Search for the cell housing the specified text and yield its [X, Y] center coordinate. 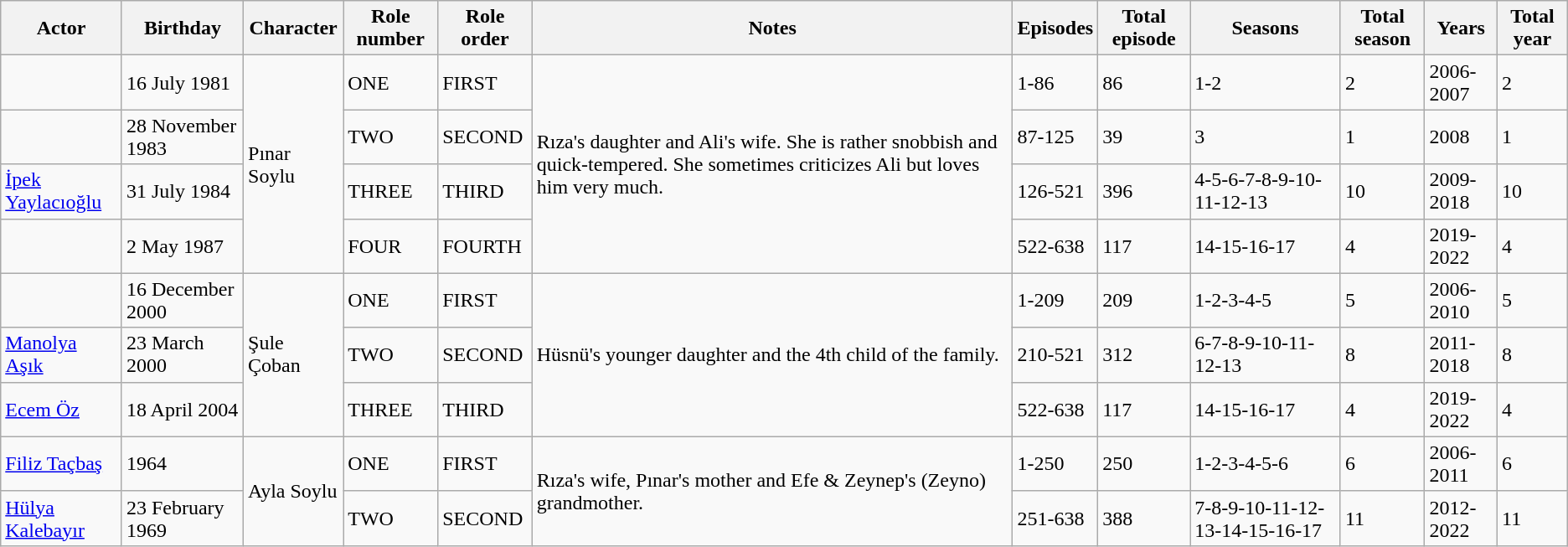
87-125 [1055, 137]
23 March 2000 [183, 355]
6-7-8-9-10-11-12-13 [1266, 355]
Role number [390, 28]
1-250 [1055, 464]
Filiz Taçbaş [62, 464]
7-8-9-10-11-12-13-14-15-16-17 [1266, 518]
Ayla Soylu [293, 491]
312 [1144, 355]
Hülya Kalebayır [62, 518]
28 November 1983 [183, 137]
Manolya Aşık [62, 355]
Character [293, 28]
Hüsnü's younger daughter and the 4th child of the family. [772, 355]
1-2 [1266, 82]
4-5-6-7-8-9-10-11-12-13 [1266, 191]
Rıza's daughter and Ali's wife. She is rather snobbish and quick-tempered. She sometimes criticizes Ali but loves him very much. [772, 164]
3 [1266, 137]
210-521 [1055, 355]
Rıza's wife, Pınar's mother and Efe & Zeynep's (Zeyno) grandmother. [772, 491]
1-2-3-4-5 [1266, 300]
2006-2007 [1461, 82]
Total year [1533, 28]
2009-2018 [1461, 191]
Seasons [1266, 28]
Birthday [183, 28]
2011-2018 [1461, 355]
250 [1144, 464]
388 [1144, 518]
396 [1144, 191]
1-2-3-4-5-6 [1266, 464]
İpek Yaylacıoğlu [62, 191]
23 February 1969 [183, 518]
Total season [1382, 28]
86 [1144, 82]
Years [1461, 28]
FOUR [390, 246]
1964 [183, 464]
Pınar Soylu [293, 164]
Notes [772, 28]
2008 [1461, 137]
16 December 2000 [183, 300]
126-521 [1055, 191]
2012-2022 [1461, 518]
Ecem Öz [62, 409]
1-86 [1055, 82]
Role order [486, 28]
31 July 1984 [183, 191]
2 May 1987 [183, 246]
1-209 [1055, 300]
2006-2010 [1461, 300]
FOURTH [486, 246]
18 April 2004 [183, 409]
Şule Çoban [293, 355]
209 [1144, 300]
Total episode [1144, 28]
16 July 1981 [183, 82]
2006-2011 [1461, 464]
Actor [62, 28]
251-638 [1055, 518]
39 [1144, 137]
Episodes [1055, 28]
